From the cell containing the given text, extract its center point as (x, y) coordinate. 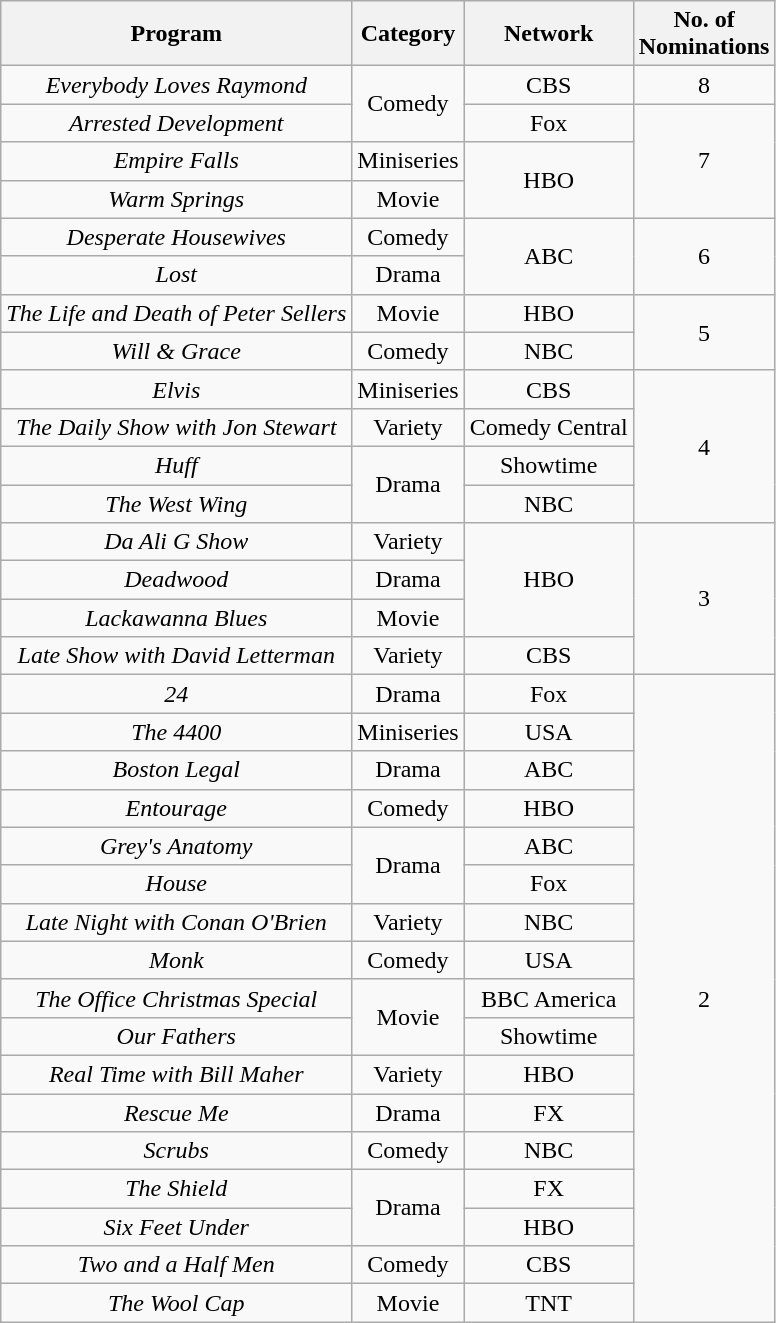
The West Wing (176, 503)
Deadwood (176, 580)
The Office Christmas Special (176, 998)
The Life and Death of Peter Sellers (176, 313)
Elvis (176, 389)
The Daily Show with Jon Stewart (176, 427)
The 4400 (176, 732)
Monk (176, 960)
4 (704, 446)
Real Time with Bill Maher (176, 1074)
Warm Springs (176, 199)
Desperate Housewives (176, 237)
The Wool Cap (176, 1303)
BBC America (548, 998)
Late Night with Conan O'Brien (176, 922)
Boston Legal (176, 770)
Two and a Half Men (176, 1265)
Da Ali G Show (176, 542)
Program (176, 34)
The Shield (176, 1189)
Arrested Development (176, 123)
Huff (176, 465)
Entourage (176, 808)
6 (704, 256)
7 (704, 161)
2 (704, 998)
Lost (176, 275)
House (176, 884)
Everybody Loves Raymond (176, 85)
Lackawanna Blues (176, 618)
Rescue Me (176, 1113)
TNT (548, 1303)
Will & Grace (176, 351)
Scrubs (176, 1151)
Late Show with David Letterman (176, 656)
No. ofNominations (704, 34)
Network (548, 34)
Six Feet Under (176, 1227)
Category (408, 34)
Grey's Anatomy (176, 846)
Comedy Central (548, 427)
5 (704, 332)
3 (704, 599)
24 (176, 694)
Our Fathers (176, 1036)
Empire Falls (176, 161)
8 (704, 85)
